Search for the cell housing the specified text and yield its [X, Y] center coordinate. 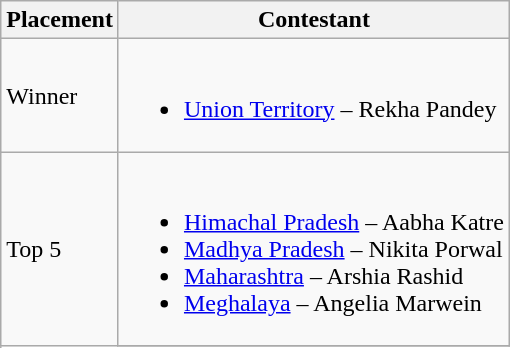
Union Territory – Rekha Pandey [314, 96]
Placement [60, 20]
Top 5 [60, 249]
Winner [60, 96]
Contestant [314, 20]
Himachal Pradesh – Aabha KatreMadhya Pradesh – Nikita PorwalMaharashtra – Arshia RashidMeghalaya – Angelia Marwein [314, 249]
